Detect which cell encompasses the target text, then output its (x, y) center coordinate. 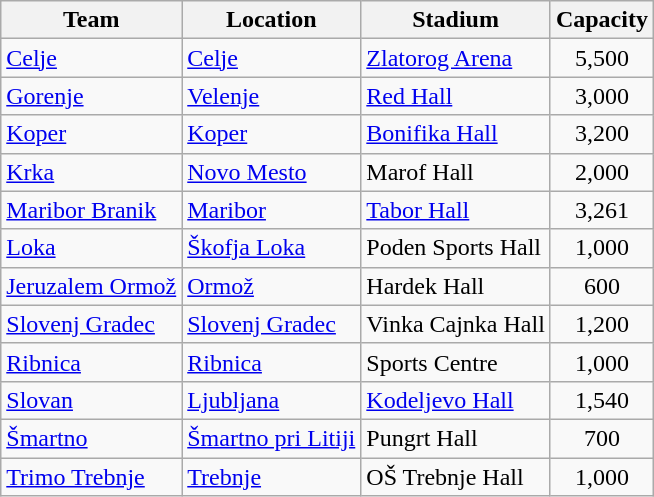
Vinka Cajnka Hall (456, 324)
Šmartno pri Litiji (272, 438)
Škofja Loka (272, 248)
Gorenje (92, 96)
Ljubljana (272, 400)
3,000 (602, 96)
Tabor Hall (456, 210)
Šmartno (92, 438)
Hardek Hall (456, 286)
Maribor (272, 210)
600 (602, 286)
Bonifika Hall (456, 134)
Ormož (272, 286)
Maribor Branik (92, 210)
Velenje (272, 96)
Slovan (92, 400)
Poden Sports Hall (456, 248)
OŠ Trebnje Hall (456, 477)
Sports Centre (456, 362)
Red Hall (456, 96)
Team (92, 20)
Novo Mesto (272, 172)
1,200 (602, 324)
5,500 (602, 58)
Stadium (456, 20)
Trebnje (272, 477)
Jeruzalem Ormož (92, 286)
1,540 (602, 400)
Krka (92, 172)
Pungrt Hall (456, 438)
Kodeljevo Hall (456, 400)
Loka (92, 248)
Marof Hall (456, 172)
Trimo Trebnje (92, 477)
3,200 (602, 134)
Zlatorog Arena (456, 58)
Capacity (602, 20)
Location (272, 20)
2,000 (602, 172)
700 (602, 438)
3,261 (602, 210)
